Determine the [x, y] coordinate at the center of the cell enclosing the given text.  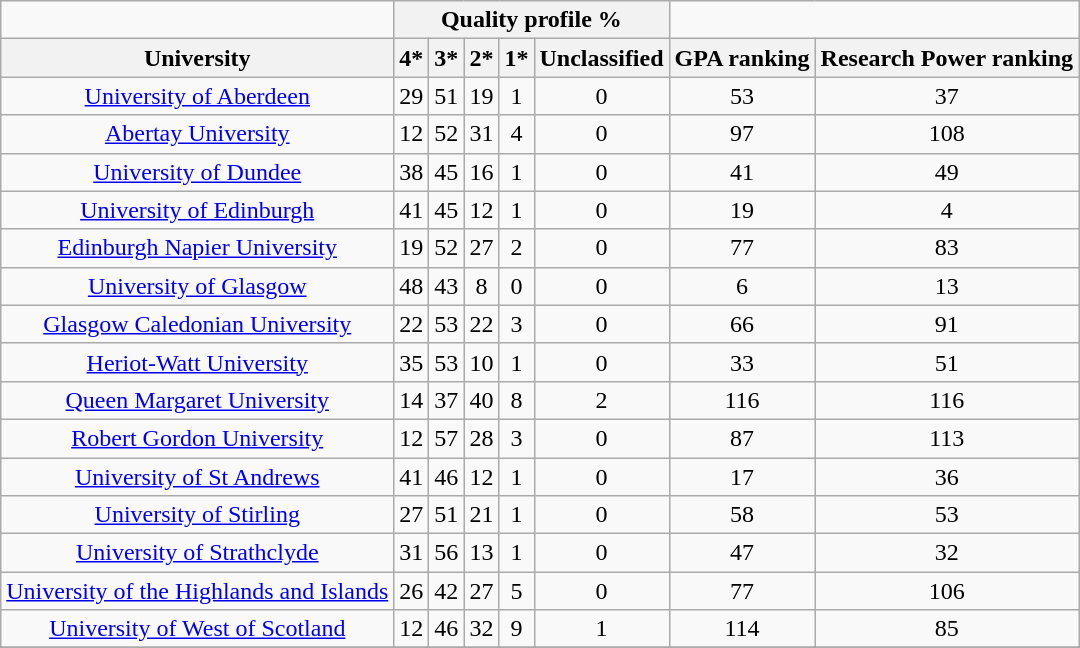
49 [946, 172]
Heriot-Watt University [198, 362]
9 [516, 629]
10 [482, 362]
17 [742, 477]
University of Edinburgh [198, 210]
26 [412, 591]
87 [742, 438]
University of West of Scotland [198, 629]
106 [946, 591]
85 [946, 629]
29 [412, 96]
University of St Andrews [198, 477]
University [198, 58]
28 [482, 438]
Research Power ranking [946, 58]
35 [412, 362]
University of Aberdeen [198, 96]
114 [742, 629]
42 [446, 591]
108 [946, 134]
University of the Highlands and Islands [198, 591]
University of Strathclyde [198, 553]
14 [412, 400]
47 [742, 553]
Abertay University [198, 134]
Quality profile % [532, 20]
Queen Margaret University [198, 400]
Edinburgh Napier University [198, 248]
GPA ranking [742, 58]
56 [446, 553]
2* [482, 58]
Unclassified [602, 58]
66 [742, 324]
21 [482, 515]
Robert Gordon University [198, 438]
University of Stirling [198, 515]
5 [516, 591]
97 [742, 134]
33 [742, 362]
4* [412, 58]
91 [946, 324]
58 [742, 515]
57 [446, 438]
Glasgow Caledonian University [198, 324]
38 [412, 172]
40 [482, 400]
48 [412, 286]
1* [516, 58]
83 [946, 248]
43 [446, 286]
3* [446, 58]
University of Glasgow [198, 286]
36 [946, 477]
16 [482, 172]
University of Dundee [198, 172]
6 [742, 286]
113 [946, 438]
